Find where the given text appears and provide that cell's center as (x, y) coordinate. 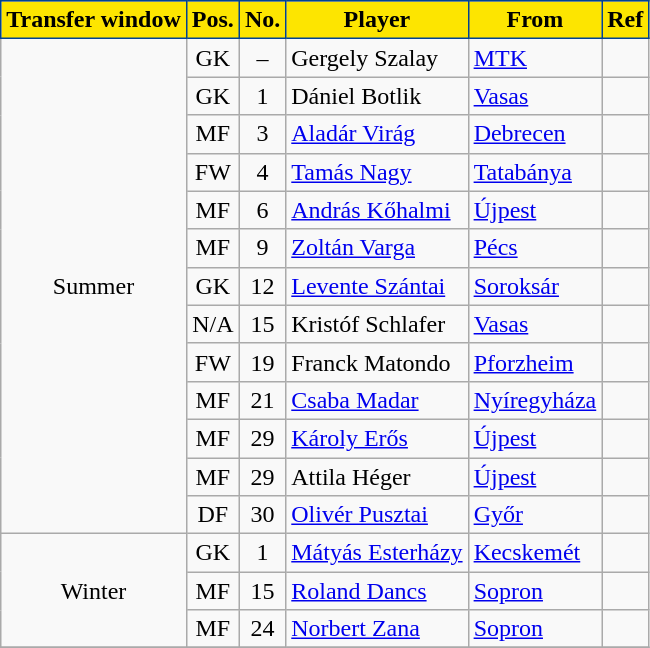
Ref (626, 20)
Pos. (212, 20)
Csaba Madar (377, 400)
Pécs (535, 248)
30 (262, 515)
András Kőhalmi (377, 210)
Dániel Botlik (377, 96)
Summer (94, 286)
Soroksár (535, 286)
From (535, 20)
Pforzheim (535, 362)
12 (262, 286)
Winter (94, 591)
MTK (535, 58)
Olivér Pusztai (377, 515)
Player (377, 20)
– (262, 58)
3 (262, 134)
24 (262, 629)
19 (262, 362)
Nyíregyháza (535, 400)
Aladár Virág (377, 134)
Károly Erős (377, 438)
Attila Héger (377, 477)
Gergely Szalay (377, 58)
Zoltán Varga (377, 248)
N/A (212, 324)
Norbert Zana (377, 629)
6 (262, 210)
Kecskemét (535, 553)
Győr (535, 515)
Kristóf Schlafer (377, 324)
Transfer window (94, 20)
Mátyás Esterházy (377, 553)
21 (262, 400)
9 (262, 248)
No. (262, 20)
Franck Matondo (377, 362)
Roland Dancs (377, 591)
4 (262, 172)
Debrecen (535, 134)
DF (212, 515)
Levente Szántai (377, 286)
Tamás Nagy (377, 172)
Tatabánya (535, 172)
